Pinpoint the cell where the given text exists, returning its [x, y] midpoint coordinate. 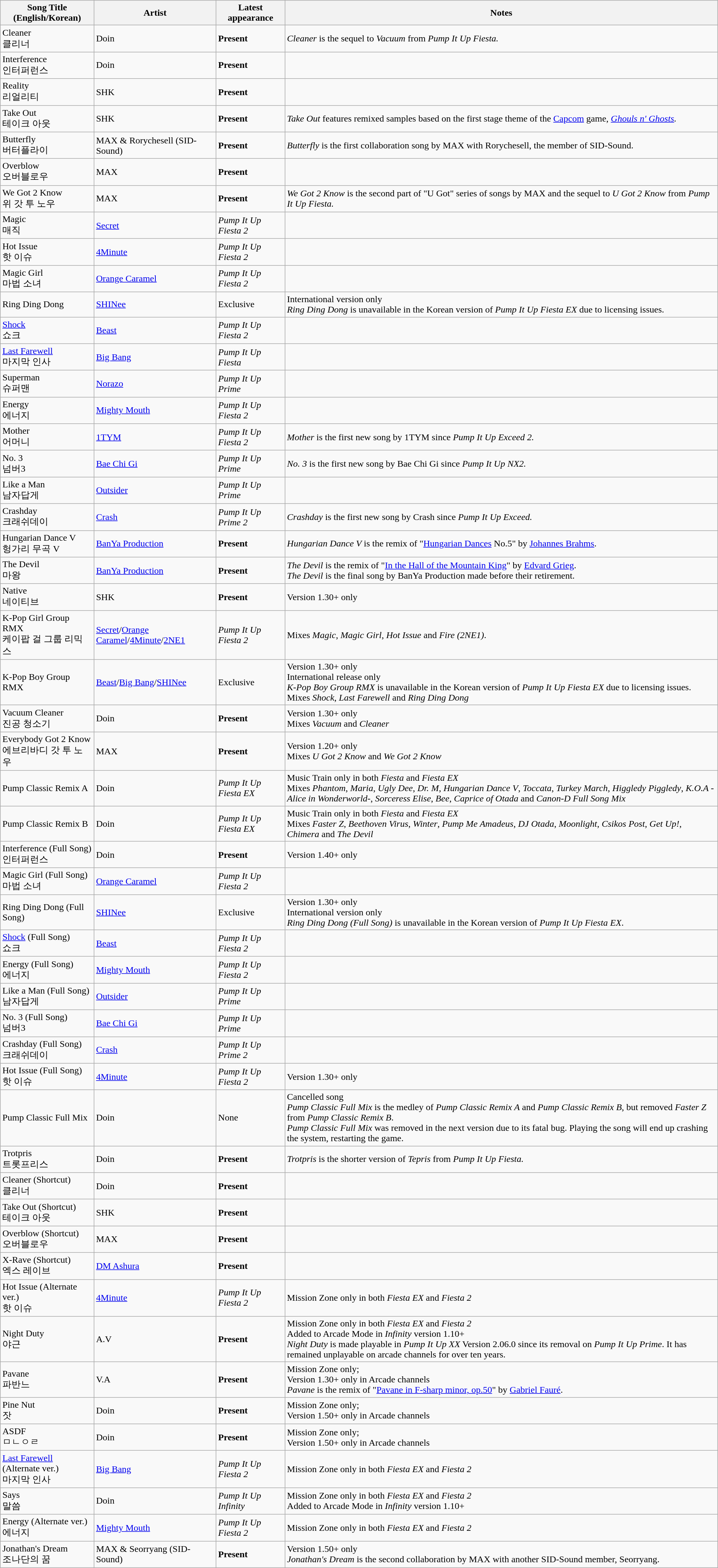
Mother어머니 [47, 437]
Crashday (Full Song)크래쉬데이 [47, 1050]
Cleaner클리너 [47, 39]
Version 1.30+ onlyMixes Vacuum and Cleaner [501, 719]
We Got 2 Know위 갓 투 노우 [47, 199]
Energy (Full Song)에너지 [47, 970]
No. 3 (Full Song)넘버3 [47, 1023]
Says말씀 [47, 1501]
No. 3넘버3 [47, 464]
Artist [155, 13]
Native네이티브 [47, 597]
Magic Girl마법 소녀 [47, 279]
Pavane파반느 [47, 1380]
Interference인터퍼런스 [47, 65]
Pump It Up Infinity [250, 1501]
K-Pop Boy Group RMX [47, 683]
Song Title(English/Korean) [47, 13]
Hot Issue (Full Song)핫 이슈 [47, 1077]
Reality리얼리티 [47, 92]
Crashday크래쉬데이 [47, 517]
Cleaner (Shortcut)클리너 [47, 1186]
A.V [155, 1339]
We Got 2 Know is the second part of "U Got" series of songs by MAX and the sequel to U Got 2 Know from Pump It Up Fiesta. [501, 199]
Superman슈퍼맨 [47, 384]
Hungarian Dance V is the remix of "Hungarian Dances No.5" by Johannes Brahms. [501, 544]
Interference (Full Song)인터퍼런스 [47, 855]
Take Out테이크 아웃 [47, 118]
Last Farewell (Alternate ver.)마지막 인사 [47, 1469]
Energy에너지 [47, 410]
Cleaner is the sequel to Vacuum from Pump It Up Fiesta. [501, 39]
Take Out (Shortcut)테이크 아웃 [47, 1213]
Magic매직 [47, 225]
Secret [155, 225]
Version 1.30+ onlyInternational version onlyRing Ding Dong (Full Song) is unavailable in the Korean version of Pump It Up Fiesta EX. [501, 912]
Ring Ding Dong (Full Song) [47, 912]
Version 1.50+ onlyJonathan's Dream is the second collaboration by MAX with another SID-Sound member, Seorryang. [501, 1554]
Jonathan's Dream조나단의 꿈 [47, 1554]
Overblow오버블로우 [47, 172]
Mission Zone only;Version 1.30+ only in Arcade channelsPavane is the remix of "Pavane in F-sharp minor, op.50" by Gabriel Fauré. [501, 1380]
Secret/Orange Caramel/4Minute/2NE1 [155, 635]
Latest appearance [250, 13]
Everybody Got 2 Know에브리바디 갓 투 노우 [47, 751]
None [250, 1118]
Butterfly is the first collaboration song by MAX with Rorychesell, the member of SID-Sound. [501, 145]
Take Out features remixed samples based on the first stage theme of the Capcom game, Ghouls n' Ghosts. [501, 118]
Beast/Big Bang/SHINee [155, 683]
Shock (Full Song)쇼크 [47, 943]
Hot Issue핫 이슈 [47, 252]
Pine Nut잣 [47, 1411]
Magic Girl (Full Song)마법 소녀 [47, 881]
K-Pop Girl Group RMX케이팝 걸 그룹 리믹스 [47, 635]
Pump Classic Remix A [47, 788]
DM Ashura [155, 1266]
Shock쇼크 [47, 330]
International version onlyRing Ding Dong is unavailable in the Korean version of Pump It Up Fiesta EX due to licensing issues. [501, 304]
Trotpris is the shorter version of Tepris from Pump It Up Fiesta. [501, 1159]
Pump Classic Remix B [47, 824]
Mission Zone only in both Fiesta EX and Fiesta 2Added to Arcade Mode in Infinity version 1.10+ [501, 1501]
1TYM [155, 437]
Hungarian Dance V헝가리 무곡 V [47, 544]
Hot Issue (Alternate ver.)핫 이슈 [47, 1298]
Vacuum Cleaner진공 청소기 [47, 719]
Crashday is the first new song by Crash since Pump It Up Exceed. [501, 517]
Mixes Magic, Magic Girl, Hot Issue and Fire (2NE1). [501, 635]
Mother is the first new song by 1TYM since Pump It Up Exceed 2. [501, 437]
V.A [155, 1380]
Version 1.20+ onlyMixes U Got 2 Know and We Got 2 Know [501, 751]
Butterfly버터플라이 [47, 145]
Version 1.40+ only [501, 855]
Overblow (Shortcut)오버블로우 [47, 1239]
Trotpris트롯프리스 [47, 1159]
X-Rave (Shortcut)엑스 레이브 [47, 1266]
Pump It Up Fiesta [250, 357]
Like a Man남자답게 [47, 490]
Pump Classic Full Mix [47, 1118]
No. 3 is the first new song by Bae Chi Gi since Pump It Up NX2. [501, 464]
Ring Ding Dong [47, 304]
Last Farewell마지막 인사 [47, 357]
Like a Man (Full Song)남자답게 [47, 997]
Night Duty야근 [47, 1339]
The Devil마왕 [47, 571]
MAX & Rorychesell (SID-Sound) [155, 145]
Notes [501, 13]
MAX & Seorryang (SID-Sound) [155, 1554]
Norazo [155, 384]
ASDFㅁㄴㅇㄹ [47, 1437]
Energy (Alternate ver.)에너지 [47, 1528]
